Scan for the cell matching the given text and deliver its [x, y] coordinate at center. 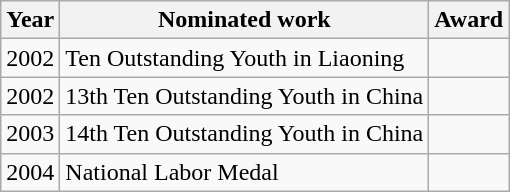
2003 [30, 134]
Nominated work [244, 20]
Award [469, 20]
13th Ten Outstanding Youth in China [244, 96]
14th Ten Outstanding Youth in China [244, 134]
2004 [30, 172]
Year [30, 20]
Ten Outstanding Youth in Liaoning [244, 58]
National Labor Medal [244, 172]
